Provide the (x, y) coordinate of the cell's center where the given text is located.  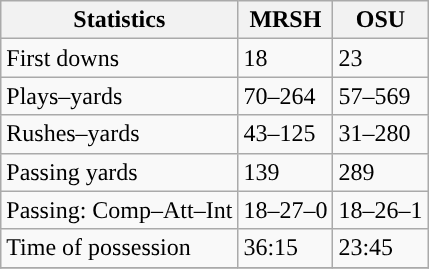
18–27–0 (286, 210)
139 (286, 172)
70–264 (286, 96)
Passing: Comp–Att–Int (120, 210)
18 (286, 58)
57–569 (380, 96)
Statistics (120, 20)
23 (380, 58)
289 (380, 172)
Passing yards (120, 172)
18–26–1 (380, 210)
Time of possession (120, 248)
First downs (120, 58)
Rushes–yards (120, 134)
Plays–yards (120, 96)
OSU (380, 20)
43–125 (286, 134)
36:15 (286, 248)
23:45 (380, 248)
MRSH (286, 20)
31–280 (380, 134)
